Provide the (X, Y) coordinate of the cell's center where the given text is located.  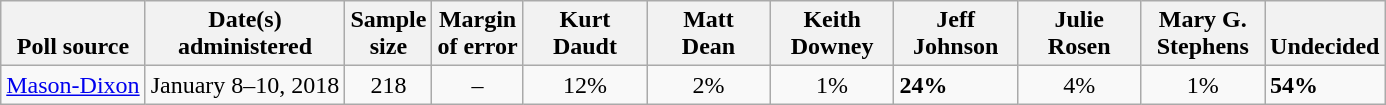
218 (388, 85)
12% (585, 85)
Marginof error (478, 34)
54% (1325, 85)
KeithDowney (832, 34)
Poll source (73, 34)
Undecided (1325, 34)
JulieRosen (1079, 34)
Date(s)administered (245, 34)
24% (956, 85)
2% (709, 85)
KurtDaudt (585, 34)
Mason-Dixon (73, 85)
Samplesize (388, 34)
4% (1079, 85)
– (478, 85)
January 8–10, 2018 (245, 85)
Mary G.Stephens (1203, 34)
JeffJohnson (956, 34)
MattDean (709, 34)
